Return the [x, y] coordinate for the center point of the cell that contains the specified text.  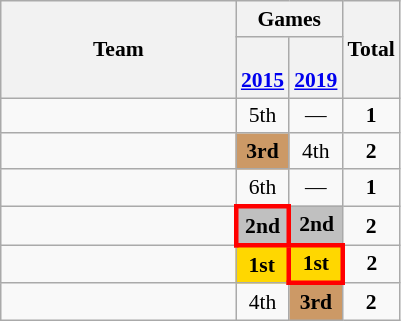
2015 [262, 68]
2019 [316, 68]
Total [370, 50]
6th [262, 188]
Games [290, 19]
5th [262, 116]
Team [118, 50]
